Return [x, y] of the center of cell containing provided text 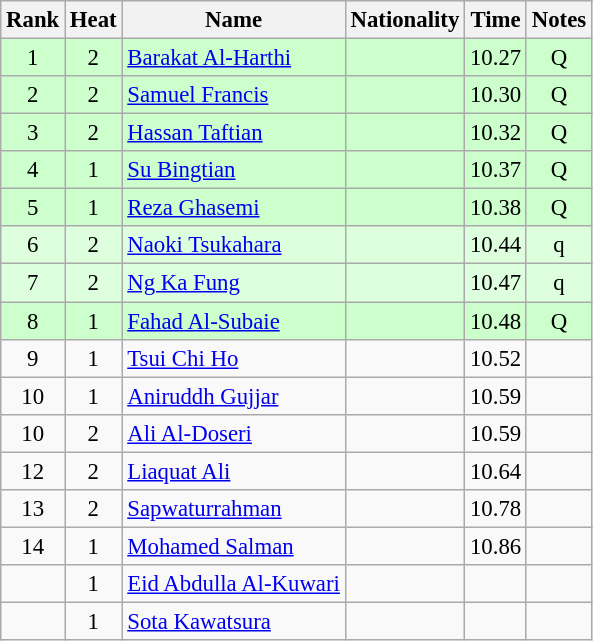
Samuel Francis [234, 95]
10.86 [496, 546]
Ali Al-Doseri [234, 433]
10.27 [496, 58]
Sota Kawatsura [234, 621]
Fahad Al-Subaie [234, 321]
10.78 [496, 509]
10.64 [496, 471]
Liaquat Ali [234, 471]
4 [33, 170]
Tsui Chi Ho [234, 358]
6 [33, 245]
Ng Ka Fung [234, 283]
9 [33, 358]
10.52 [496, 358]
Sapwaturrahman [234, 509]
3 [33, 133]
Reza Ghasemi [234, 208]
Barakat Al-Harthi [234, 58]
7 [33, 283]
10.47 [496, 283]
8 [33, 321]
Aniruddh Gujjar [234, 396]
Rank [33, 20]
12 [33, 471]
Mohamed Salman [234, 546]
Su Bingtian [234, 170]
13 [33, 509]
Naoki Tsukahara [234, 245]
10.32 [496, 133]
10.37 [496, 170]
10.44 [496, 245]
Nationality [404, 20]
Name [234, 20]
Notes [558, 20]
Eid Abdulla Al-Kuwari [234, 584]
Hassan Taftian [234, 133]
Heat [94, 20]
14 [33, 546]
10.48 [496, 321]
10.30 [496, 95]
5 [33, 208]
10.38 [496, 208]
Time [496, 20]
